Output the [x, y] coordinate of the center of the cell containing the given text.  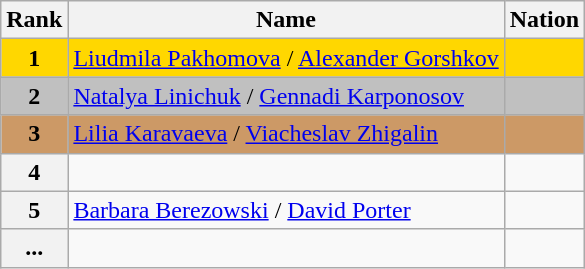
Liudmila Pakhomova / Alexander Gorshkov [286, 58]
1 [34, 58]
3 [34, 134]
Nation [544, 20]
Name [286, 20]
Barbara Berezowski / David Porter [286, 210]
5 [34, 210]
2 [34, 96]
... [34, 248]
Natalya Linichuk / Gennadi Karponosov [286, 96]
4 [34, 172]
Rank [34, 20]
Lilia Karavaeva / Viacheslav Zhigalin [286, 134]
